Identify which cell holds the provided text, then report its [x, y] central coordinate. 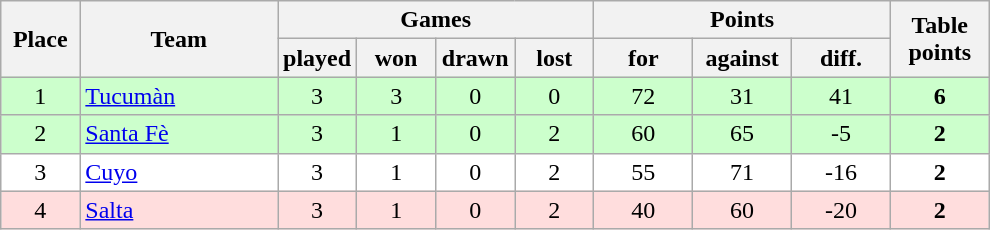
Games [436, 20]
40 [644, 210]
played [318, 58]
Tablepoints [940, 39]
31 [742, 96]
Tucumàn [179, 96]
Salta [179, 210]
against [742, 58]
drawn [476, 58]
Cuyo [179, 172]
Points [742, 20]
41 [842, 96]
-16 [842, 172]
55 [644, 172]
-5 [842, 134]
65 [742, 134]
lost [554, 58]
6 [940, 96]
Place [40, 39]
72 [644, 96]
4 [40, 210]
Team [179, 39]
diff. [842, 58]
71 [742, 172]
Santa Fè [179, 134]
-20 [842, 210]
for [644, 58]
won [396, 58]
